Locate the cell with the specified text and output its [x, y] center coordinate. 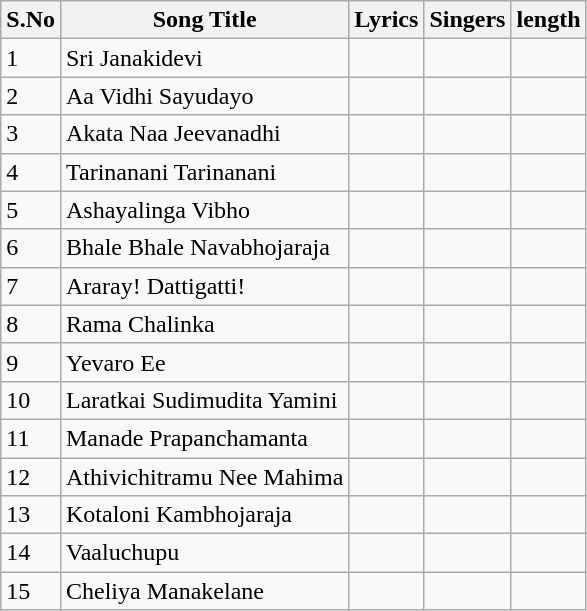
Tarinanani Tarinanani [204, 172]
9 [31, 362]
1 [31, 58]
Manade Prapanchamanta [204, 438]
3 [31, 134]
14 [31, 553]
15 [31, 591]
7 [31, 286]
Aa Vidhi Sayudayo [204, 96]
13 [31, 515]
2 [31, 96]
Ashayalinga Vibho [204, 210]
S.No [31, 20]
Cheliya Manakelane [204, 591]
Rama Chalinka [204, 324]
10 [31, 400]
Singers [468, 20]
Lyrics [386, 20]
Sri Janakidevi [204, 58]
11 [31, 438]
Kotaloni Kambhojaraja [204, 515]
5 [31, 210]
Laratkai Sudimudita Yamini [204, 400]
Song Title [204, 20]
Araray! Dattigatti! [204, 286]
6 [31, 248]
Athivichitramu Nee Mahima [204, 477]
Akata Naa Jeevanadhi [204, 134]
4 [31, 172]
Vaaluchupu [204, 553]
length [548, 20]
Bhale Bhale Navabhojaraja [204, 248]
Yevaro Ee [204, 362]
8 [31, 324]
12 [31, 477]
